Output the [x, y] coordinate of the center of the cell containing the given text.  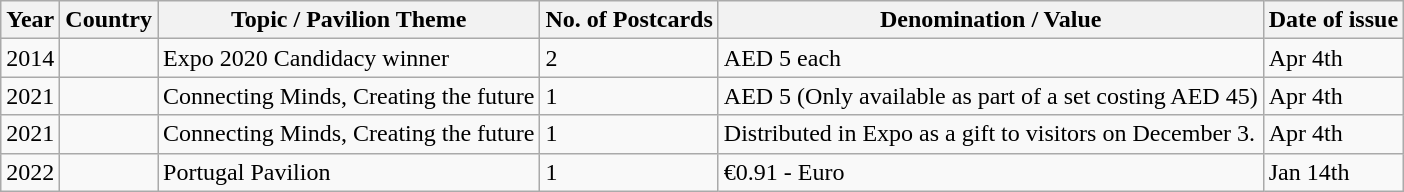
2 [629, 58]
Date of issue [1333, 20]
Distributed in Expo as a gift to visitors on December 3. [990, 134]
Year [30, 20]
Portugal Pavilion [349, 172]
No. of Postcards [629, 20]
2022 [30, 172]
Expo 2020 Candidacy winner [349, 58]
Denomination / Value [990, 20]
AED 5 each [990, 58]
2014 [30, 58]
Topic / Pavilion Theme [349, 20]
Jan 14th [1333, 172]
AED 5 (Only available as part of a set costing AED 45) [990, 96]
Country [109, 20]
€0.91 - Euro [990, 172]
